Return the (X, Y) coordinate for the center point of the cell that contains the specified text.  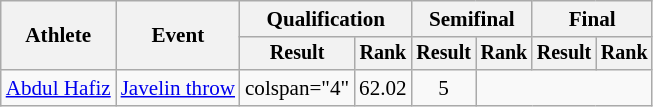
Javelin throw (178, 88)
Semifinal (472, 18)
Event (178, 36)
Abdul Hafiz (58, 88)
Final (592, 18)
Athlete (58, 36)
Qualification (326, 18)
colspan="4" (297, 88)
5 (444, 88)
62.02 (382, 88)
